Detect which cell encompasses the target text, then output its [x, y] center coordinate. 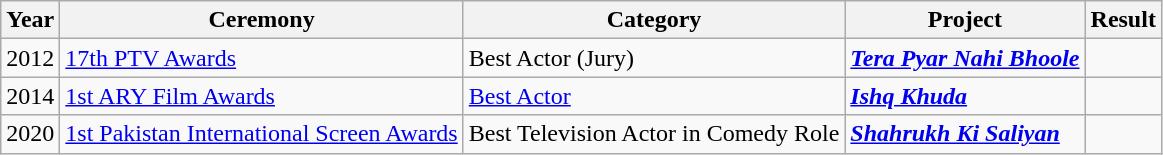
Ishq Khuda [965, 96]
Tera Pyar Nahi Bhoole [965, 58]
Best Actor (Jury) [654, 58]
2020 [30, 134]
Best Television Actor in Comedy Role [654, 134]
Year [30, 20]
Best Actor [654, 96]
Project [965, 20]
Shahrukh Ki Saliyan [965, 134]
1st ARY Film Awards [262, 96]
1st Pakistan International Screen Awards [262, 134]
Ceremony [262, 20]
17th PTV Awards [262, 58]
Result [1123, 20]
2012 [30, 58]
2014 [30, 96]
Category [654, 20]
